Detect which cell encompasses the target text, then output its (X, Y) center coordinate. 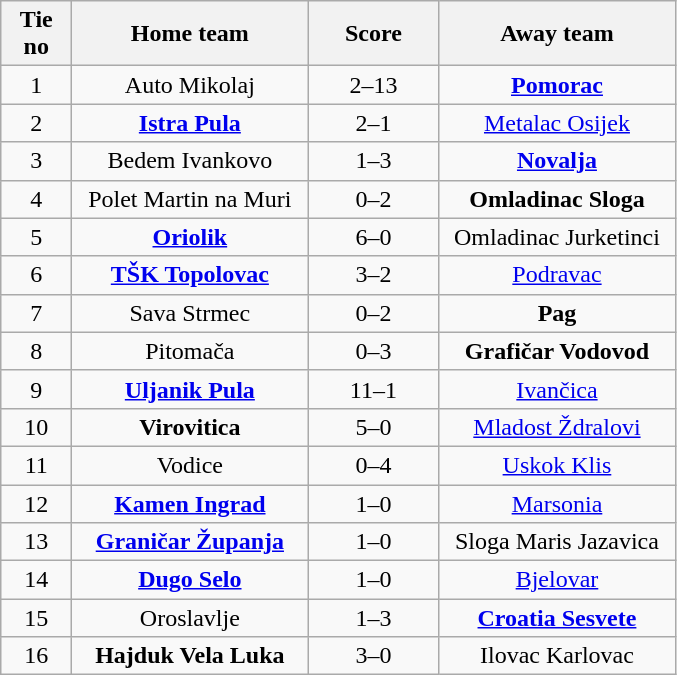
4 (36, 199)
Podravac (557, 275)
Omladinac Jurketinci (557, 237)
Novalja (557, 161)
Hajduk Vela Luka (190, 656)
Home team (190, 34)
Score (374, 34)
7 (36, 313)
Bedem Ivankovo (190, 161)
Oriolik (190, 237)
Dugo Selo (190, 580)
10 (36, 427)
13 (36, 542)
5 (36, 237)
Ilovac Karlovac (557, 656)
5–0 (374, 427)
2–13 (374, 85)
Sava Strmec (190, 313)
15 (36, 618)
Mladost Ždralovi (557, 427)
Grafičar Vodovod (557, 351)
Pomorac (557, 85)
Uljanik Pula (190, 389)
12 (36, 503)
3–0 (374, 656)
Uskok Klis (557, 465)
16 (36, 656)
Kamen Ingrad (190, 503)
14 (36, 580)
Tie no (36, 34)
11 (36, 465)
Marsonia (557, 503)
Graničar Županja (190, 542)
Metalac Osijek (557, 123)
Croatia Sesvete (557, 618)
0–3 (374, 351)
Away team (557, 34)
Oroslavlje (190, 618)
6–0 (374, 237)
Bjelovar (557, 580)
2 (36, 123)
Virovitica (190, 427)
9 (36, 389)
8 (36, 351)
Sloga Maris Jazavica (557, 542)
3 (36, 161)
Pag (557, 313)
Ivančica (557, 389)
1 (36, 85)
2–1 (374, 123)
0–4 (374, 465)
Auto Mikolaj (190, 85)
Pitomača (190, 351)
Vodice (190, 465)
3–2 (374, 275)
Omladinac Sloga (557, 199)
Polet Martin na Muri (190, 199)
Istra Pula (190, 123)
11–1 (374, 389)
TŠK Topolovac (190, 275)
6 (36, 275)
